Detect which cell encompasses the target text, then output its [X, Y] center coordinate. 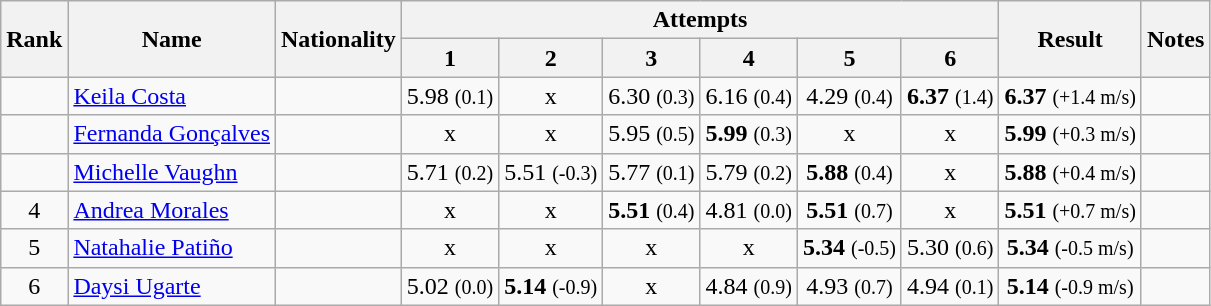
5.51 (-0.3) [551, 172]
5.14 (-0.9 m/s) [1070, 286]
4.93 (0.7) [849, 286]
4.84 (0.9) [748, 286]
4.81 (0.0) [748, 210]
6.37 (1.4) [950, 96]
Fernanda Gonçalves [172, 134]
6.37 (+1.4 m/s) [1070, 96]
4.94 (0.1) [950, 286]
2 [551, 58]
Nationality [339, 39]
5.99 (0.3) [748, 134]
5.98 (0.1) [450, 96]
5.95 (0.5) [652, 134]
5.51 (0.7) [849, 210]
5.71 (0.2) [450, 172]
Name [172, 39]
6.16 (0.4) [748, 96]
5.88 (+0.4 m/s) [1070, 172]
5.34 (-0.5) [849, 248]
1 [450, 58]
5.14 (-0.9) [551, 286]
Rank [34, 39]
4.29 (0.4) [849, 96]
5.88 (0.4) [849, 172]
5.77 (0.1) [652, 172]
6.30 (0.3) [652, 96]
Keila Costa [172, 96]
Attempts [700, 20]
Michelle Vaughn [172, 172]
5.51 (+0.7 m/s) [1070, 210]
5.34 (-0.5 m/s) [1070, 248]
5.02 (0.0) [450, 286]
Notes [1175, 39]
5.30 (0.6) [950, 248]
Andrea Morales [172, 210]
Daysi Ugarte [172, 286]
Result [1070, 39]
5.79 (0.2) [748, 172]
5.99 (+0.3 m/s) [1070, 134]
3 [652, 58]
Natahalie Patiño [172, 248]
5.51 (0.4) [652, 210]
